Search for the cell housing the specified text and yield its (x, y) center coordinate. 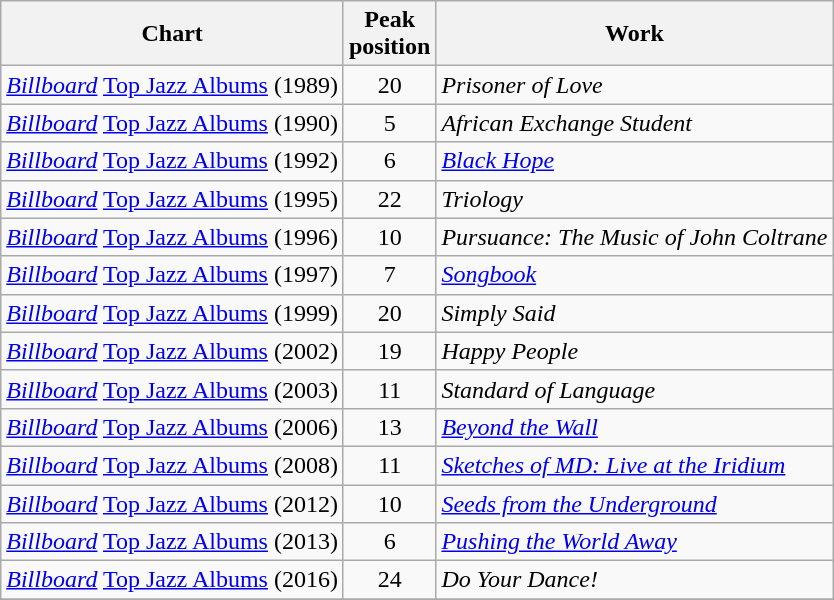
Beyond the Wall (634, 427)
Prisoner of Love (634, 85)
Standard of Language (634, 389)
Billboard Top Jazz Albums (1997) (172, 275)
Billboard Top Jazz Albums (2002) (172, 351)
Sketches of MD: Live at the Iridium (634, 465)
7 (389, 275)
Black Hope (634, 161)
Billboard Top Jazz Albums (2006) (172, 427)
Do Your Dance! (634, 580)
African Exchange Student (634, 123)
Billboard Top Jazz Albums (1992) (172, 161)
Chart (172, 34)
Peakposition (389, 34)
Billboard Top Jazz Albums (1990) (172, 123)
Billboard Top Jazz Albums (2008) (172, 465)
22 (389, 199)
Happy People (634, 351)
Billboard Top Jazz Albums (1996) (172, 237)
Billboard Top Jazz Albums (2003) (172, 389)
24 (389, 580)
13 (389, 427)
Billboard Top Jazz Albums (1999) (172, 313)
Pursuance: The Music of John Coltrane (634, 237)
Songbook (634, 275)
5 (389, 123)
Billboard Top Jazz Albums (2013) (172, 542)
Seeds from the Underground (634, 503)
Work (634, 34)
Simply Said (634, 313)
Billboard Top Jazz Albums (2016) (172, 580)
Billboard Top Jazz Albums (1989) (172, 85)
Billboard Top Jazz Albums (1995) (172, 199)
Triology (634, 199)
Billboard Top Jazz Albums (2012) (172, 503)
19 (389, 351)
Pushing the World Away (634, 542)
